Return (X, Y) of the center of cell containing provided text 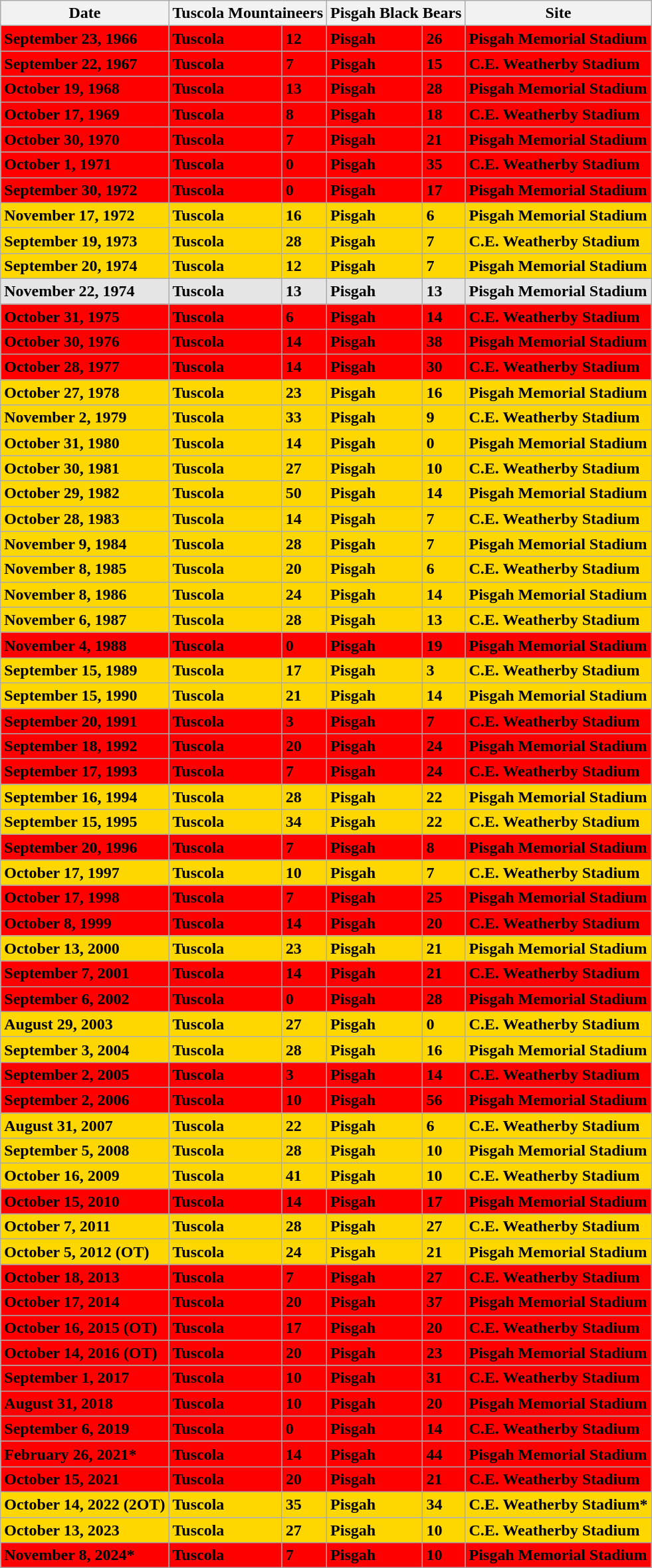
August 31, 2007 (85, 1126)
25 (444, 898)
October 31, 1980 (85, 443)
33 (304, 418)
September 2, 2006 (85, 1100)
October 17, 1997 (85, 873)
September 17, 1993 (85, 772)
September 15, 1990 (85, 695)
September 7, 2001 (85, 974)
September 20, 1974 (85, 266)
November 6, 1987 (85, 620)
56 (444, 1100)
October 8, 1999 (85, 923)
February 26, 2021* (85, 1454)
September 6, 2019 (85, 1429)
50 (304, 493)
September 18, 1992 (85, 746)
September 30, 1972 (85, 190)
November 4, 1988 (85, 645)
November 9, 1984 (85, 544)
September 2, 2005 (85, 1075)
September 16, 1994 (85, 797)
November 2, 1979 (85, 418)
October 30, 1970 (85, 139)
November 8, 2024* (85, 1555)
September 1, 2017 (85, 1378)
October 14, 2016 (OT) (85, 1353)
October 29, 1982 (85, 493)
October 16, 2015 (OT) (85, 1328)
October 16, 2009 (85, 1176)
September 5, 2008 (85, 1151)
August 29, 2003 (85, 1024)
September 20, 1991 (85, 721)
October 30, 1976 (85, 342)
October 19, 1968 (85, 89)
September 15, 1989 (85, 670)
30 (444, 367)
October 31, 1975 (85, 317)
October 30, 1981 (85, 468)
September 15, 1995 (85, 822)
September 20, 1996 (85, 847)
September 22, 1967 (85, 64)
October 17, 1998 (85, 898)
31 (444, 1378)
9 (444, 418)
November 8, 1986 (85, 594)
C.E. Weatherby Stadium* (558, 1504)
September 6, 2002 (85, 999)
44 (444, 1454)
Pisgah Black Bears (396, 13)
September 19, 1973 (85, 240)
October 7, 2011 (85, 1227)
October 17, 1969 (85, 114)
Date (85, 13)
18 (444, 114)
October 1, 1971 (85, 165)
September 23, 1966 (85, 39)
Site (558, 13)
Tuscola Mountaineers (248, 13)
October 28, 1983 (85, 519)
October 15, 2021 (85, 1479)
October 27, 1978 (85, 392)
October 13, 2000 (85, 948)
October 18, 2013 (85, 1277)
41 (304, 1176)
October 15, 2010 (85, 1201)
October 14, 2022 (2OT) (85, 1504)
26 (444, 39)
September 3, 2004 (85, 1049)
37 (444, 1302)
19 (444, 645)
October 5, 2012 (OT) (85, 1252)
October 17, 2014 (85, 1302)
November 17, 1972 (85, 215)
August 31, 2018 (85, 1403)
November 22, 1974 (85, 291)
November 8, 1985 (85, 569)
38 (444, 342)
October 13, 2023 (85, 1529)
15 (444, 64)
October 28, 1977 (85, 367)
